Determine the [x, y] coordinate at the center of the cell enclosing the given text.  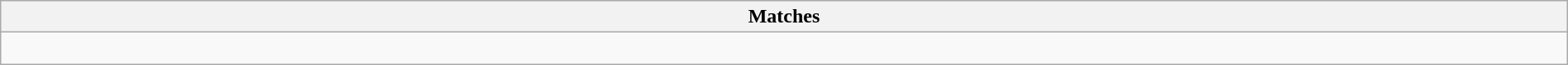
Matches [784, 17]
